Output the (x, y) coordinate of the center of the cell containing the given text.  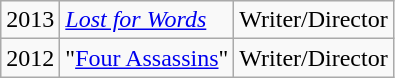
2013 (30, 20)
Lost for Words (147, 20)
2012 (30, 58)
"Four Assassins" (147, 58)
